Capture the cell that displays the provided text and extract its (X, Y) central coordinate. 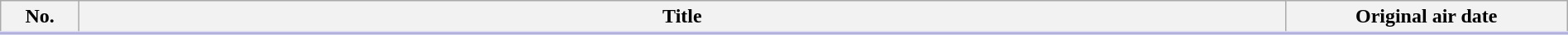
Title (681, 17)
Original air date (1426, 17)
No. (40, 17)
